Determine the [X, Y] coordinate at the center of the cell enclosing the given text.  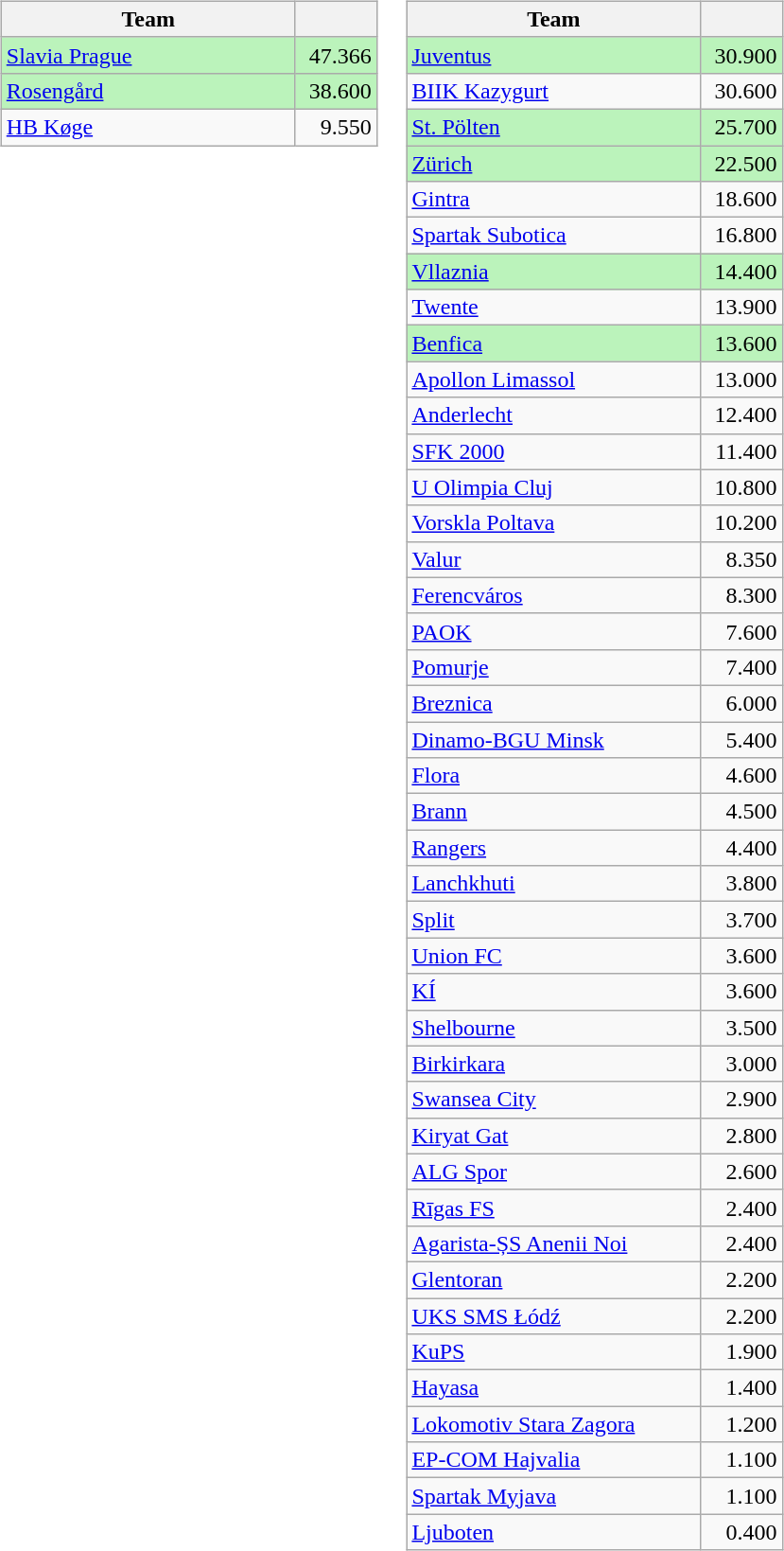
2.800 [741, 1136]
HB Køge [148, 127]
Brann [554, 812]
8.300 [741, 595]
Twente [554, 308]
18.600 [741, 200]
7.400 [741, 667]
Rosengård [148, 91]
Split [554, 920]
EP-COM Hajvalia [554, 1460]
Birkirkara [554, 1064]
13.600 [741, 344]
38.600 [336, 91]
Ljuboten [554, 1532]
16.800 [741, 236]
13.000 [741, 379]
2.900 [741, 1100]
8.350 [741, 559]
ALG Spor [554, 1172]
3.500 [741, 1028]
Kiryat Gat [554, 1136]
Gintra [554, 200]
4.400 [741, 848]
St. Pölten [554, 127]
6.000 [741, 703]
30.600 [741, 91]
9.550 [336, 127]
BIIK Kazygurt [554, 91]
Breznica [554, 703]
Valur [554, 559]
47.366 [336, 55]
14.400 [741, 272]
1.400 [741, 1388]
Union FC [554, 956]
Ferencváros [554, 595]
30.900 [741, 55]
U Olimpia Cluj [554, 487]
1.900 [741, 1352]
Benfica [554, 344]
Vorskla Poltava [554, 523]
4.500 [741, 812]
Pomurje [554, 667]
UKS SMS Łódź [554, 1316]
Apollon Limassol [554, 379]
Glentoran [554, 1279]
10.200 [741, 523]
22.500 [741, 164]
1.200 [741, 1424]
7.600 [741, 631]
0.400 [741, 1532]
10.800 [741, 487]
Rīgas FS [554, 1207]
Anderlecht [554, 415]
Slavia Prague [148, 55]
2.600 [741, 1172]
11.400 [741, 451]
KÍ [554, 992]
5.400 [741, 739]
Hayasa [554, 1388]
Shelbourne [554, 1028]
12.400 [741, 415]
KuPS [554, 1352]
SFK 2000 [554, 451]
3.800 [741, 884]
Flora [554, 776]
Zürich [554, 164]
4.600 [741, 776]
3.000 [741, 1064]
Lanchkhuti [554, 884]
Spartak Myjava [554, 1496]
Juventus [554, 55]
25.700 [741, 127]
Rangers [554, 848]
Vllaznia [554, 272]
Swansea City [554, 1100]
3.700 [741, 920]
PAOK [554, 631]
13.900 [741, 308]
Dinamo-BGU Minsk [554, 739]
Lokomotiv Stara Zagora [554, 1424]
Spartak Subotica [554, 236]
Agarista-ȘS Anenii Noi [554, 1243]
